Capture the cell that displays the provided text and extract its (x, y) central coordinate. 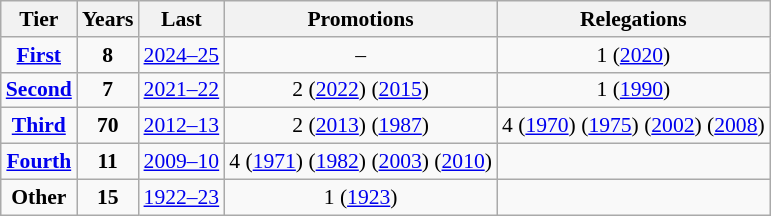
4 (1971) (1982) (2003) (2010) (360, 162)
2 (2022) (2015) (360, 90)
Tier (39, 19)
70 (108, 126)
Third (39, 126)
1 (2020) (634, 55)
Relegations (634, 19)
First (39, 55)
2012–13 (182, 126)
1 (1923) (360, 197)
Other (39, 197)
15 (108, 197)
– (360, 55)
Years (108, 19)
7 (108, 90)
1 (1990) (634, 90)
2024–25 (182, 55)
11 (108, 162)
1922–23 (182, 197)
4 (1970) (1975) (2002) (2008) (634, 126)
Last (182, 19)
2021–22 (182, 90)
Fourth (39, 162)
Promotions (360, 19)
2 (2013) (1987) (360, 126)
8 (108, 55)
Second (39, 90)
2009–10 (182, 162)
